Search for the cell housing the specified text and yield its (x, y) center coordinate. 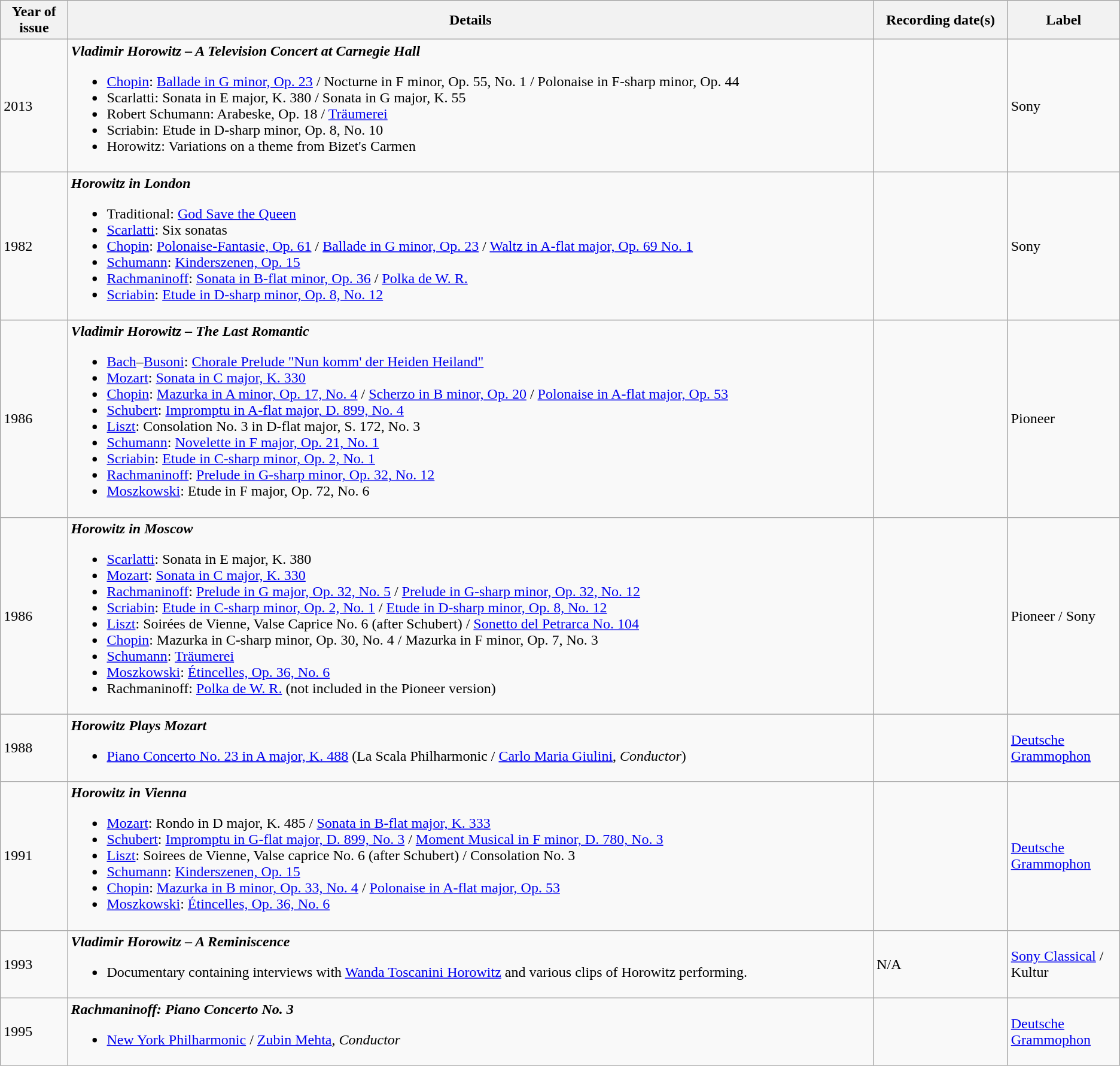
N/A (941, 964)
2013 (34, 105)
Horowitz Plays MozartPiano Concerto No. 23 in A major, K. 488 (La Scala Philharmonic / Carlo Maria Giulini, Conductor) (470, 748)
Pioneer / Sony (1064, 615)
Sony Classical / Kultur (1064, 964)
Recording date(s) (941, 20)
Details (470, 20)
Pioneer (1064, 419)
Year of issue (34, 20)
Label (1064, 20)
1995 (34, 1032)
Rachmaninoff: Piano Concerto No. 3New York Philharmonic / Zubin Mehta, Conductor (470, 1032)
1988 (34, 748)
Vladimir Horowitz – A ReminiscenceDocumentary containing interviews with Wanda Toscanini Horowitz and various clips of Horowitz performing. (470, 964)
1993 (34, 964)
1991 (34, 856)
1982 (34, 246)
